Find where the given text appears and provide that cell's center as [X, Y] coordinate. 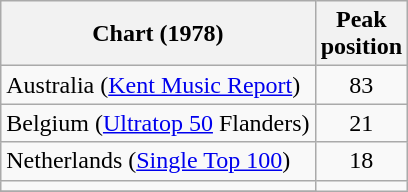
18 [361, 161]
Peakposition [361, 34]
Belgium (Ultratop 50 Flanders) [158, 123]
21 [361, 123]
Chart (1978) [158, 34]
83 [361, 85]
Netherlands (Single Top 100) [158, 161]
Australia (Kent Music Report) [158, 85]
